Return (x, y) of the center of cell containing provided text 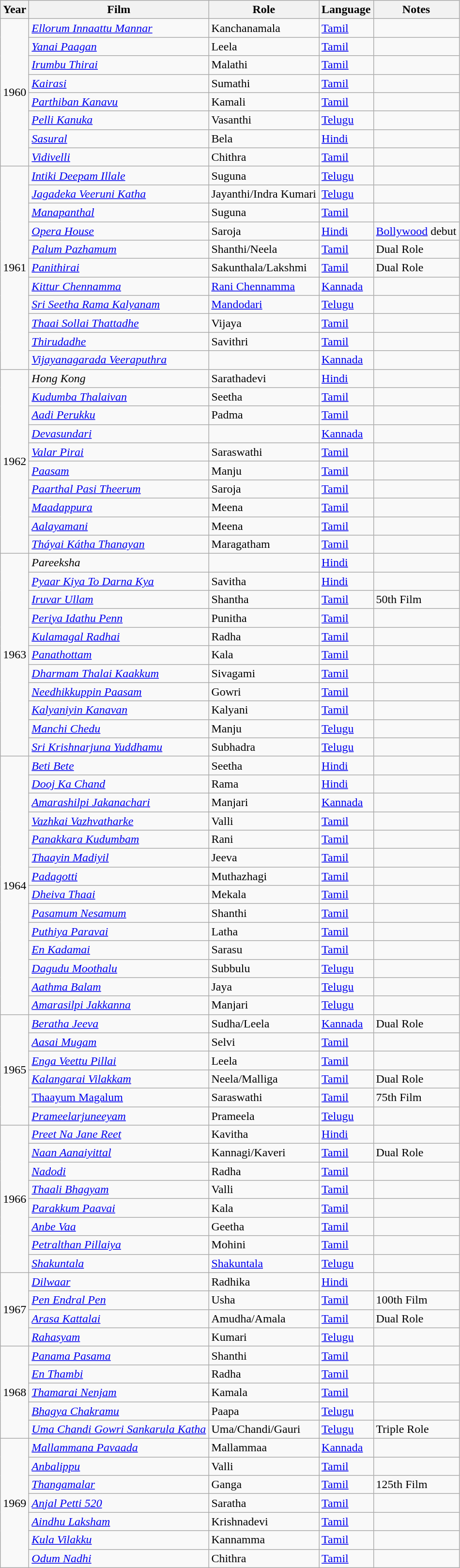
Punitha (264, 618)
Pen Endral Pen (119, 1300)
Padma (264, 415)
Rama (264, 784)
Kula Vilakku (119, 1540)
Tháyai Kátha Thanayan (119, 544)
Savitha (264, 581)
Vasanthi (264, 120)
1962 (15, 461)
Petralthan Pillaiya (119, 1245)
Aindhu Laksham (119, 1521)
Odum Nadhi (119, 1558)
1968 (15, 1392)
Prameela (264, 1116)
Parthiban Kanavu (119, 102)
Sri Seetha Rama Kalyanam (119, 305)
Padagotti (119, 876)
Ganga (264, 1485)
En Thambi (119, 1374)
Amarasilpi Jakkanna (119, 1005)
1964 (15, 885)
Thangamalar (119, 1485)
Sivagami (264, 673)
Geetha (264, 1226)
Irumbu Thirai (119, 65)
Paasam (119, 470)
100th Film (416, 1300)
Manchi Chedu (119, 729)
Aasai Mugam (119, 1042)
Uma/Chandi/Gauri (264, 1429)
1967 (15, 1309)
Thamarai Nenjam (119, 1392)
Periya Idathu Penn (119, 618)
Notes (416, 10)
Saratha (264, 1503)
Vidivelli (119, 157)
1969 (15, 1503)
Needhikkuppin Paasam (119, 692)
Panathottam (119, 655)
1965 (15, 1070)
Krishnadevi (264, 1521)
Dilwaar (119, 1282)
Anjal Petti 520 (119, 1503)
Kulamagal Radhai (119, 637)
Sasural (119, 139)
Subhadra (264, 747)
Puthiya Paravai (119, 931)
Thaayin Madiyil (119, 858)
Kannamma (264, 1540)
Parakkum Paavai (119, 1208)
Manapanthal (119, 212)
1960 (15, 93)
Kudumba Thalaivan (119, 397)
Kamali (264, 102)
Pareeksha (119, 563)
50th Film (416, 600)
Hong Kong (119, 378)
Kumari (264, 1337)
Mohini (264, 1245)
Sarathadevi (264, 378)
Rani Chennamma (264, 286)
Vijayanagarada Veeraputhra (119, 360)
Maragatham (264, 544)
Jayanthi/Indra Kumari (264, 194)
Thaali Bhagyam (119, 1190)
Intiki Deepam Illale (119, 175)
75th Film (416, 1097)
Language (346, 10)
Aadi Perukku (119, 415)
Prameelarjuneeyam (119, 1116)
Paapa (264, 1411)
Jaya (264, 987)
Dooj Ka Chand (119, 784)
Mallammaa (264, 1448)
Latha (264, 931)
Shanthi/Neela (264, 249)
Devasundari (119, 434)
Vazhkai Vazhvatharke (119, 821)
Kannagi/Kaveri (264, 1153)
Kittur Chennamma (119, 286)
Aalayamani (119, 526)
Film (119, 10)
Panithirai (119, 268)
Rani (264, 839)
Savithri (264, 342)
Panama Pasama (119, 1355)
Pasamum Nesamum (119, 913)
Kalyaniyin Kanavan (119, 710)
Yanai Paagan (119, 47)
Rahasyam (119, 1337)
Mekala (264, 895)
Kavitha (264, 1134)
Amudha/Amala (264, 1319)
Preet Na Jane Reet (119, 1134)
Anbalippu (119, 1466)
Year (15, 10)
Sumathi (264, 83)
Dagudu Moothalu (119, 968)
Nadodi (119, 1171)
Beratha Jeeva (119, 1024)
Bela (264, 139)
Valar Pirai (119, 452)
Jagadeka Veeruni Katha (119, 194)
En Kadamai (119, 950)
Palum Pazhamum (119, 249)
Gowri (264, 692)
Mandodari (264, 305)
Malathi (264, 65)
Pyaar Kiya To Darna Kya (119, 581)
Selvi (264, 1042)
Bhagya Chakramu (119, 1411)
Sarasu (264, 950)
Arasa Kattalai (119, 1319)
Aathma Balam (119, 987)
Role (264, 10)
Triple Role (416, 1429)
Sri Krishnarjuna Yuddhamu (119, 747)
Ellorum Innaattu Mannar (119, 28)
Mallammana Pavaada (119, 1448)
Dheiva Thaai (119, 895)
Vijaya (264, 323)
Radhika (264, 1282)
Sudha/Leela (264, 1024)
Paarthal Pasi Theerum (119, 489)
125th Film (416, 1485)
Opera House (119, 231)
Neela/Malliga (264, 1079)
Jeeva (264, 858)
Usha (264, 1300)
Thirudadhe (119, 342)
Kairasi (119, 83)
Enga Veettu Pillai (119, 1060)
Kamala (264, 1392)
Beti Bete (119, 765)
Kanchanamala (264, 28)
Panakkara Kudumbam (119, 839)
Anbe Vaa (119, 1226)
Subbulu (264, 968)
Shantha (264, 600)
Bollywood debut (416, 231)
1963 (15, 655)
Sakunthala/Lakshmi (264, 268)
Muthazhagi (264, 876)
Kalangarai Vilakkam (119, 1079)
Thaayum Magalum (119, 1097)
1966 (15, 1199)
Dharmam Thalai Kaakkum (119, 673)
1961 (15, 267)
Maadappura (119, 507)
Thaai Sollai Thattadhe (119, 323)
Uma Chandi Gowri Sankarula Katha (119, 1429)
Iruvar Ullam (119, 600)
Pelli Kanuka (119, 120)
Amarashilpi Jakanachari (119, 802)
Kalyani (264, 710)
Naan Aanaiyittal (119, 1153)
